Find where the given text appears and provide that cell's center as [x, y] coordinate. 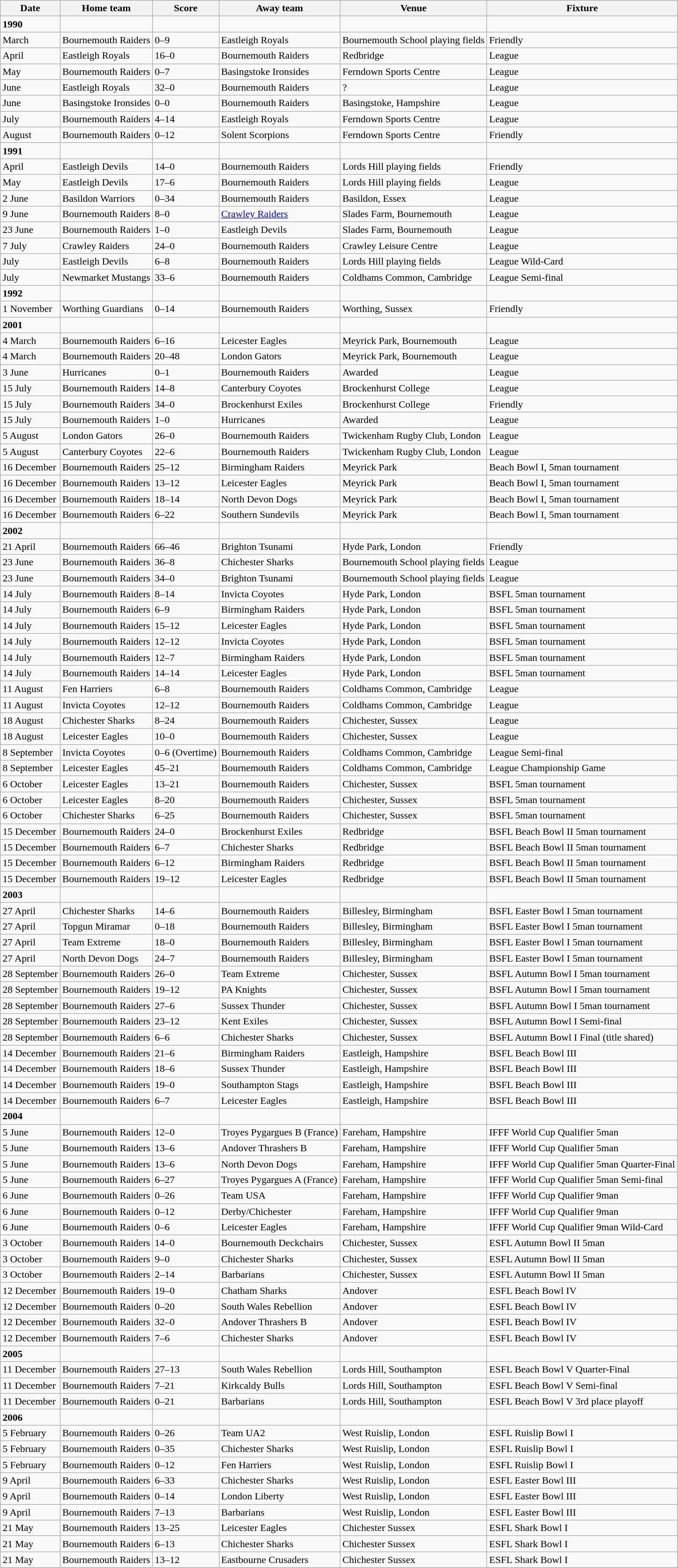
? [413, 87]
Worthing, Sussex [413, 309]
2006 [30, 1417]
Basildon, Essex [413, 198]
1 November [30, 309]
IFFF World Cup Qualifier 5man Quarter-Final [582, 1164]
0–20 [186, 1306]
Chatham Sharks [279, 1291]
ESFL Beach Bowl V Quarter-Final [582, 1370]
3 June [30, 372]
12–0 [186, 1132]
2004 [30, 1116]
22–6 [186, 451]
0–7 [186, 72]
BSFL Autumn Bowl I Final (title shared) [582, 1037]
Southern Sundevils [279, 515]
0–35 [186, 1449]
6–22 [186, 515]
18–14 [186, 499]
2–14 [186, 1275]
18–6 [186, 1069]
27–13 [186, 1370]
League Wild-Card [582, 262]
20–48 [186, 356]
Newmarket Mustangs [106, 277]
6–16 [186, 341]
9 June [30, 214]
Score [186, 8]
London Liberty [279, 1496]
7–21 [186, 1385]
21 April [30, 547]
Topgun Miramar [106, 926]
IFFF World Cup Qualifier 5man Semi-final [582, 1180]
Date [30, 8]
Troyes Pygargues A (France) [279, 1180]
10–0 [186, 737]
2003 [30, 895]
6–33 [186, 1481]
PA Knights [279, 990]
Team USA [279, 1195]
0–18 [186, 926]
14–14 [186, 673]
0–21 [186, 1401]
Worthing Guardians [106, 309]
25–12 [186, 467]
0–9 [186, 40]
8–14 [186, 594]
2001 [30, 325]
0–6 (Overtime) [186, 752]
16–0 [186, 56]
7–6 [186, 1338]
17–6 [186, 182]
2 June [30, 198]
ESFL Beach Bowl V 3rd place playoff [582, 1401]
7 July [30, 246]
66–46 [186, 547]
Troyes Pygargues B (France) [279, 1132]
14–8 [186, 388]
Venue [413, 8]
Kent Exiles [279, 1021]
15–12 [186, 626]
23–12 [186, 1021]
13–25 [186, 1528]
August [30, 135]
8–0 [186, 214]
BSFL Autumn Bowl I Semi-final [582, 1021]
Solent Scorpions [279, 135]
Bournemouth Deckchairs [279, 1243]
8–24 [186, 721]
Kirkcaldy Bulls [279, 1385]
8–20 [186, 800]
24–7 [186, 958]
6–27 [186, 1180]
13–21 [186, 784]
Home team [106, 8]
Basingstoke, Hampshire [413, 103]
6–6 [186, 1037]
6–12 [186, 863]
Derby/Chichester [279, 1212]
21–6 [186, 1053]
Team UA2 [279, 1433]
6–9 [186, 610]
1992 [30, 293]
4–14 [186, 119]
March [30, 40]
Crawley Leisure Centre [413, 246]
6–25 [186, 816]
6–13 [186, 1544]
0–0 [186, 103]
7–13 [186, 1512]
ESFL Beach Bowl V Semi-final [582, 1385]
33–6 [186, 277]
Away team [279, 8]
2002 [30, 531]
2005 [30, 1354]
Fixture [582, 8]
League Championship Game [582, 768]
12–7 [186, 657]
Eastbourne Crusaders [279, 1560]
9–0 [186, 1259]
Southampton Stags [279, 1085]
18–0 [186, 942]
45–21 [186, 768]
1990 [30, 24]
0–6 [186, 1227]
27–6 [186, 1006]
IFFF World Cup Qualifier 9man Wild-Card [582, 1227]
36–8 [186, 562]
Basildon Warriors [106, 198]
0–1 [186, 372]
14–6 [186, 910]
0–34 [186, 198]
1991 [30, 151]
